Locate the cell with the specified text and output its (X, Y) center coordinate. 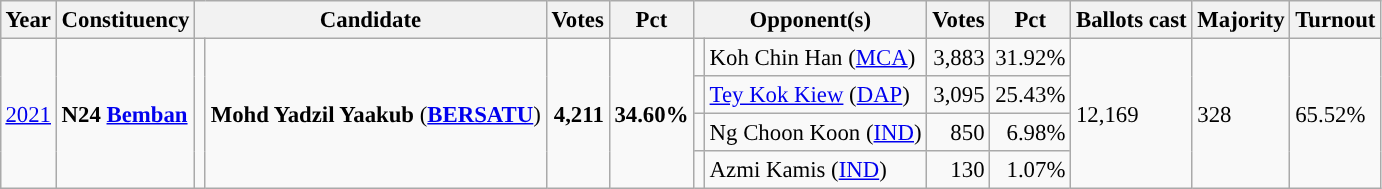
850 (958, 133)
130 (958, 170)
25.43% (1030, 95)
Tey Kok Kiew (DAP) (816, 95)
12,169 (1132, 113)
Majority (1241, 20)
1.07% (1030, 170)
Constituency (125, 20)
3,883 (958, 57)
31.92% (1030, 57)
34.60% (652, 113)
Turnout (1336, 20)
65.52% (1336, 113)
Candidate (370, 20)
N24 Bemban (125, 113)
Azmi Kamis (IND) (816, 170)
Year (28, 20)
4,211 (578, 113)
6.98% (1030, 133)
3,095 (958, 95)
2021 (28, 113)
328 (1241, 113)
Mohd Yadzil Yaakub (BERSATU) (376, 113)
Ng Choon Koon (IND) (816, 133)
Ballots cast (1132, 20)
Opponent(s) (810, 20)
Koh Chin Han (MCA) (816, 57)
